Output the [X, Y] coordinate of the center of the cell containing the given text.  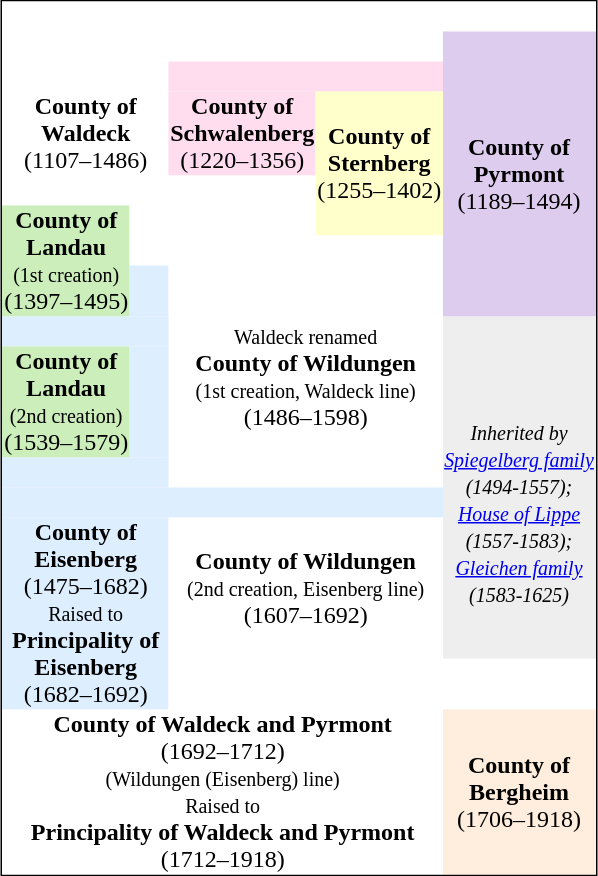
County ofPyrmont(1189–1494) [520, 174]
County ofBergheim(1706–1918) [520, 792]
County ofWaldeck(1107–1486) [86, 134]
Waldeck renamedCounty of Wildungen(1st creation, Waldeck line)(1486–1598) [306, 377]
County ofSchwalenberg(1220–1356) [242, 134]
County ofEisenberg(1475–1682)Raised toPrincipality ofEisenberg(1682–1692) [86, 614]
Inherited bySpiegelberg family(1494-1557);House of Lippe(1557-1583);Gleichen family(1583-1625) [520, 512]
County ofSternberg(1255–1402) [380, 164]
County ofLandau(2nd creation)(1539–1579) [66, 402]
County ofLandau(1st creation)(1397–1495) [66, 262]
County of Wildungen(2nd creation, Eisenberg line)(1607–1692) [306, 588]
County of Waldeck and Pyrmont(1692–1712)(Wildungen (Eisenberg) line)Raised toPrincipality of Waldeck and Pyrmont(1712–1918) [223, 792]
